Output the [x, y] coordinate of the center of the cell containing the given text.  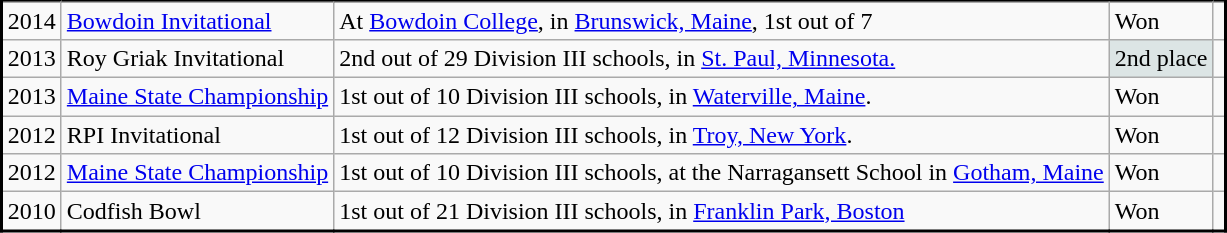
2010 [32, 212]
Bowdoin Invitational [197, 21]
1st out of 10 Division III schools, at the Narragansett School in Gotham, Maine [722, 173]
1st out of 10 Division III schools, in Waterville, Maine. [722, 97]
RPI Invitational [197, 135]
At Bowdoin College, in Brunswick, Maine, 1st out of 7 [722, 21]
1st out of 12 Division III schools, in Troy, New York. [722, 135]
Roy Griak Invitational [197, 59]
2nd out of 29 Division III schools, in St. Paul, Minnesota. [722, 59]
Codfish Bowl [197, 212]
2014 [32, 21]
1st out of 21 Division III schools, in Franklin Park, Boston [722, 212]
2nd place [1161, 59]
